Search for the cell housing the specified text and yield its (x, y) center coordinate. 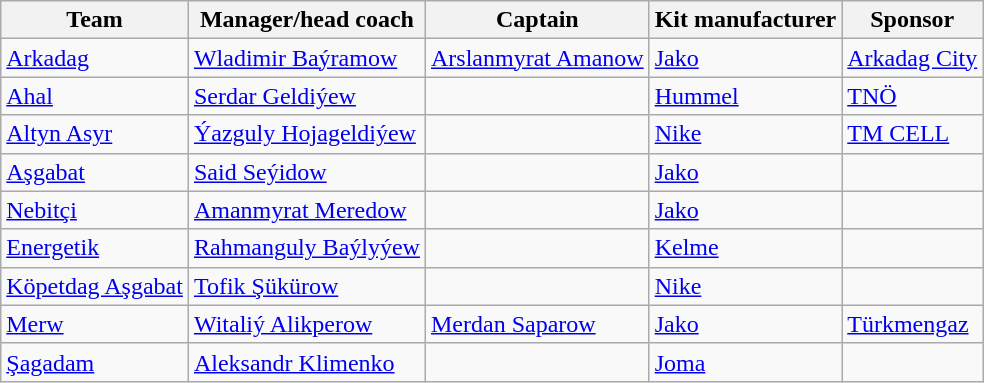
Arkadag City (912, 58)
Witaliý Alikperow (306, 324)
Energetik (95, 248)
TM CELL (912, 134)
Kelme (746, 248)
Wladimir Baýramow (306, 58)
Kit manufacturer (746, 20)
Altyn Asyr (95, 134)
Hummel (746, 96)
Ahal (95, 96)
Arslanmyrat Amanow (537, 58)
TNÖ (912, 96)
Amanmyrat Meredow (306, 210)
Merdan Saparow (537, 324)
Manager/head coach (306, 20)
Şagadam (95, 362)
Captain (537, 20)
Aşgabat (95, 172)
Köpetdag Aşgabat (95, 286)
Team (95, 20)
Said Seýidow (306, 172)
Tofik Şükürow (306, 286)
Joma (746, 362)
Sponsor (912, 20)
Rahmanguly Baýlyýew (306, 248)
Nebitçi (95, 210)
Serdar Geldiýew (306, 96)
Aleksandr Klimenko (306, 362)
Türkmengaz (912, 324)
Merw (95, 324)
Ýazguly Hojageldiýew (306, 134)
Arkadag (95, 58)
